Locate the cell with the specified text and output its (x, y) center coordinate. 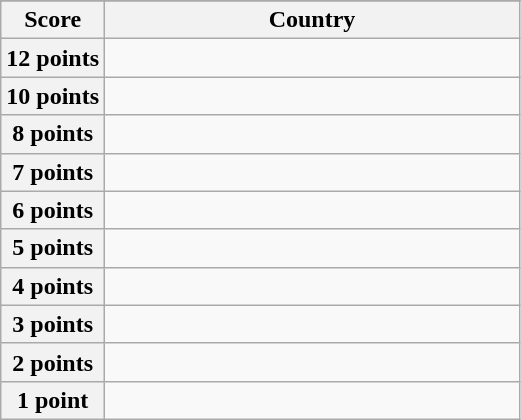
10 points (53, 96)
3 points (53, 324)
5 points (53, 248)
Score (53, 20)
2 points (53, 362)
8 points (53, 134)
Country (312, 20)
1 point (53, 400)
6 points (53, 210)
12 points (53, 58)
7 points (53, 172)
4 points (53, 286)
